Search for the cell housing the specified text and yield its [x, y] center coordinate. 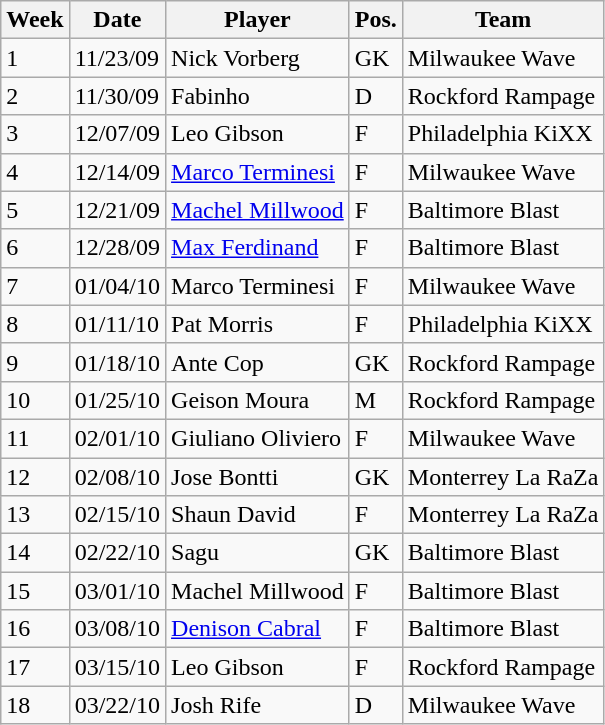
03/15/10 [117, 667]
01/04/10 [117, 286]
01/18/10 [117, 362]
6 [35, 248]
Team [503, 20]
01/25/10 [117, 400]
8 [35, 324]
02/08/10 [117, 477]
13 [35, 515]
15 [35, 591]
3 [35, 134]
Sagu [258, 553]
Pos. [376, 20]
10 [35, 400]
11/23/09 [117, 58]
Shaun David [258, 515]
03/01/10 [117, 591]
Max Ferdinand [258, 248]
7 [35, 286]
12 [35, 477]
14 [35, 553]
12/28/09 [117, 248]
03/22/10 [117, 705]
9 [35, 362]
17 [35, 667]
Geison Moura [258, 400]
Fabinho [258, 96]
4 [35, 172]
11 [35, 438]
16 [35, 629]
Player [258, 20]
2 [35, 96]
01/11/10 [117, 324]
Jose Bontti [258, 477]
Josh Rife [258, 705]
5 [35, 210]
Giuliano Oliviero [258, 438]
12/07/09 [117, 134]
Date [117, 20]
Ante Cop [258, 362]
Week [35, 20]
12/14/09 [117, 172]
02/01/10 [117, 438]
02/22/10 [117, 553]
02/15/10 [117, 515]
11/30/09 [117, 96]
Pat Morris [258, 324]
18 [35, 705]
12/21/09 [117, 210]
1 [35, 58]
Denison Cabral [258, 629]
M [376, 400]
Nick Vorberg [258, 58]
03/08/10 [117, 629]
